Determine the (x, y) coordinate at the center of the cell enclosing the given text.  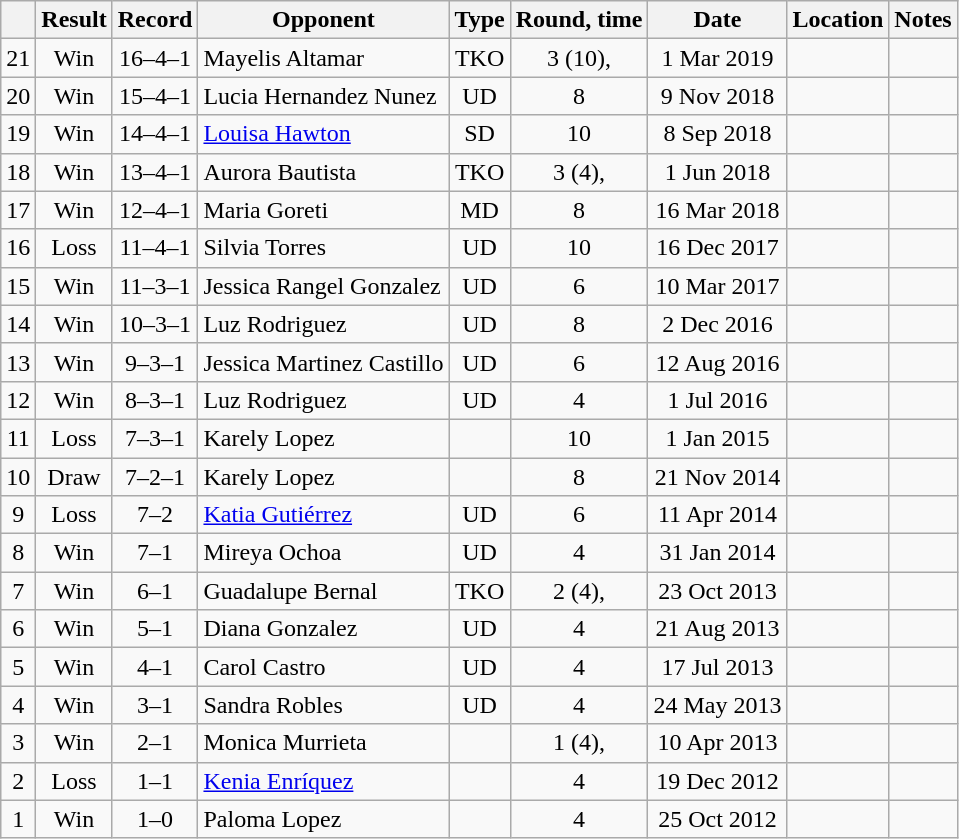
1–0 (155, 819)
16 (18, 248)
Guadalupe Bernal (324, 591)
Lucia Hernandez Nunez (324, 96)
Kenia Enríquez (324, 781)
7 (18, 591)
Silvia Torres (324, 248)
9–3–1 (155, 362)
Paloma Lopez (324, 819)
17 (18, 210)
Diana Gonzalez (324, 629)
3 (10), (579, 58)
Mayelis Altamar (324, 58)
Location (838, 20)
Aurora Bautista (324, 172)
19 (18, 134)
Result (74, 20)
3 (4), (579, 172)
31 Jan 2014 (718, 553)
Jessica Martinez Castillo (324, 362)
Jessica Rangel Gonzalez (324, 286)
1–1 (155, 781)
Round, time (579, 20)
Maria Goreti (324, 210)
12 Aug 2016 (718, 362)
15–4–1 (155, 96)
Opponent (324, 20)
1 (18, 819)
Sandra Robles (324, 705)
7–2 (155, 515)
9 Nov 2018 (718, 96)
10 Apr 2013 (718, 743)
MD (480, 210)
Notes (923, 20)
Louisa Hawton (324, 134)
9 (18, 515)
11–3–1 (155, 286)
1 (4), (579, 743)
10 Mar 2017 (718, 286)
13–4–1 (155, 172)
Record (155, 20)
Date (718, 20)
19 Dec 2012 (718, 781)
23 Oct 2013 (718, 591)
10–3–1 (155, 324)
12 (18, 400)
6–1 (155, 591)
16 Mar 2018 (718, 210)
2–1 (155, 743)
2 (18, 781)
20 (18, 96)
4–1 (155, 667)
16–4–1 (155, 58)
5–1 (155, 629)
1 Jun 2018 (718, 172)
Katia Gutiérrez (324, 515)
7–3–1 (155, 438)
8–3–1 (155, 400)
21 Aug 2013 (718, 629)
2 Dec 2016 (718, 324)
SD (480, 134)
24 May 2013 (718, 705)
7–1 (155, 553)
8 Sep 2018 (718, 134)
2 (4), (579, 591)
13 (18, 362)
3 (18, 743)
18 (18, 172)
1 Mar 2019 (718, 58)
17 Jul 2013 (718, 667)
25 Oct 2012 (718, 819)
7–2–1 (155, 477)
Type (480, 20)
11 Apr 2014 (718, 515)
12–4–1 (155, 210)
11–4–1 (155, 248)
Carol Castro (324, 667)
1 Jan 2015 (718, 438)
14–4–1 (155, 134)
21 (18, 58)
3–1 (155, 705)
1 Jul 2016 (718, 400)
11 (18, 438)
Draw (74, 477)
Monica Murrieta (324, 743)
16 Dec 2017 (718, 248)
15 (18, 286)
21 Nov 2014 (718, 477)
Mireya Ochoa (324, 553)
14 (18, 324)
5 (18, 667)
